Return the [X, Y] coordinate for the center point of the cell that contains the specified text.  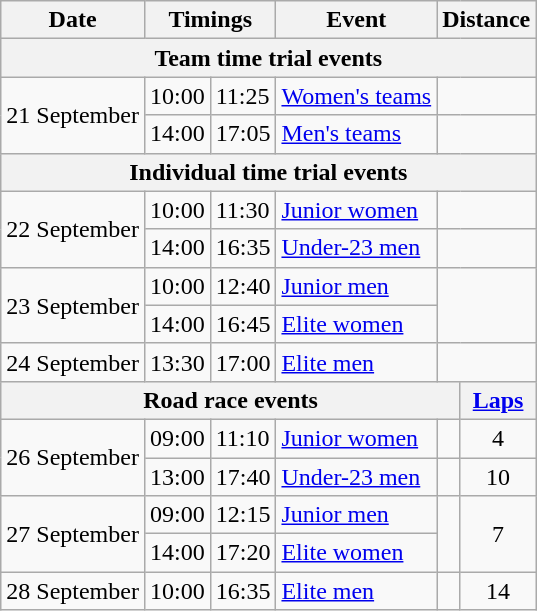
Road race events [231, 400]
13:00 [177, 477]
11:25 [243, 96]
Individual time trial events [268, 172]
17:20 [243, 553]
Men's teams [356, 134]
Timings [210, 20]
Women's teams [356, 96]
16:45 [243, 324]
14 [498, 591]
23 September [73, 305]
Date [73, 20]
17:40 [243, 477]
22 September [73, 229]
28 September [73, 591]
26 September [73, 457]
21 September [73, 115]
12:15 [243, 515]
Event [356, 20]
27 September [73, 534]
12:40 [243, 286]
4 [498, 438]
17:00 [243, 362]
Laps [498, 400]
10 [498, 477]
24 September [73, 362]
13:30 [177, 362]
11:10 [243, 438]
17:05 [243, 134]
Distance [486, 20]
7 [498, 534]
Team time trial events [268, 58]
11:30 [243, 210]
